Return [x, y] of the center of cell containing provided text 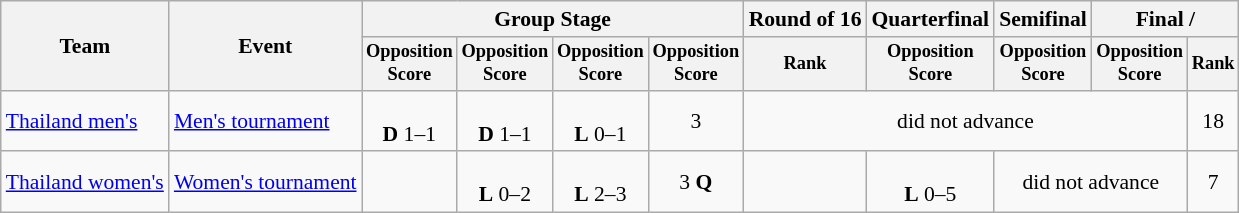
Quarterfinal [930, 19]
Thailand men's [85, 122]
3 Q [696, 182]
Semifinal [1043, 19]
Team [85, 46]
18 [1213, 122]
Final / [1166, 19]
L 0–2 [505, 182]
Event [266, 46]
Group Stage [553, 19]
Men's tournament [266, 122]
Thailand women's [85, 182]
L 2–3 [601, 182]
7 [1213, 182]
L 0–1 [601, 122]
Women's tournament [266, 182]
3 [696, 122]
L 0–5 [930, 182]
Round of 16 [806, 19]
